Find where the given text appears and provide that cell's center as (X, Y) coordinate. 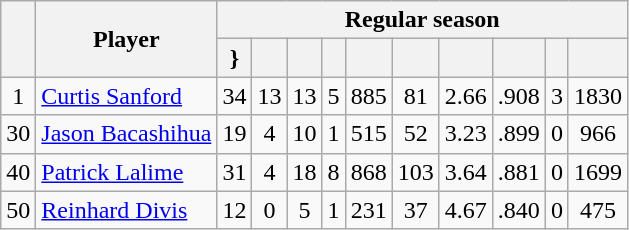
3.64 (466, 172)
19 (234, 134)
885 (368, 96)
40 (18, 172)
868 (368, 172)
4.67 (466, 210)
103 (416, 172)
Player (126, 39)
8 (334, 172)
.840 (518, 210)
52 (416, 134)
Patrick Lalime (126, 172)
37 (416, 210)
} (234, 58)
3 (556, 96)
2.66 (466, 96)
34 (234, 96)
.881 (518, 172)
30 (18, 134)
18 (304, 172)
50 (18, 210)
.899 (518, 134)
1830 (598, 96)
231 (368, 210)
31 (234, 172)
475 (598, 210)
1699 (598, 172)
Regular season (422, 20)
10 (304, 134)
Jason Bacashihua (126, 134)
Curtis Sanford (126, 96)
12 (234, 210)
Reinhard Divis (126, 210)
81 (416, 96)
3.23 (466, 134)
966 (598, 134)
.908 (518, 96)
515 (368, 134)
